Pinpoint the cell where the given text exists, returning its [X, Y] midpoint coordinate. 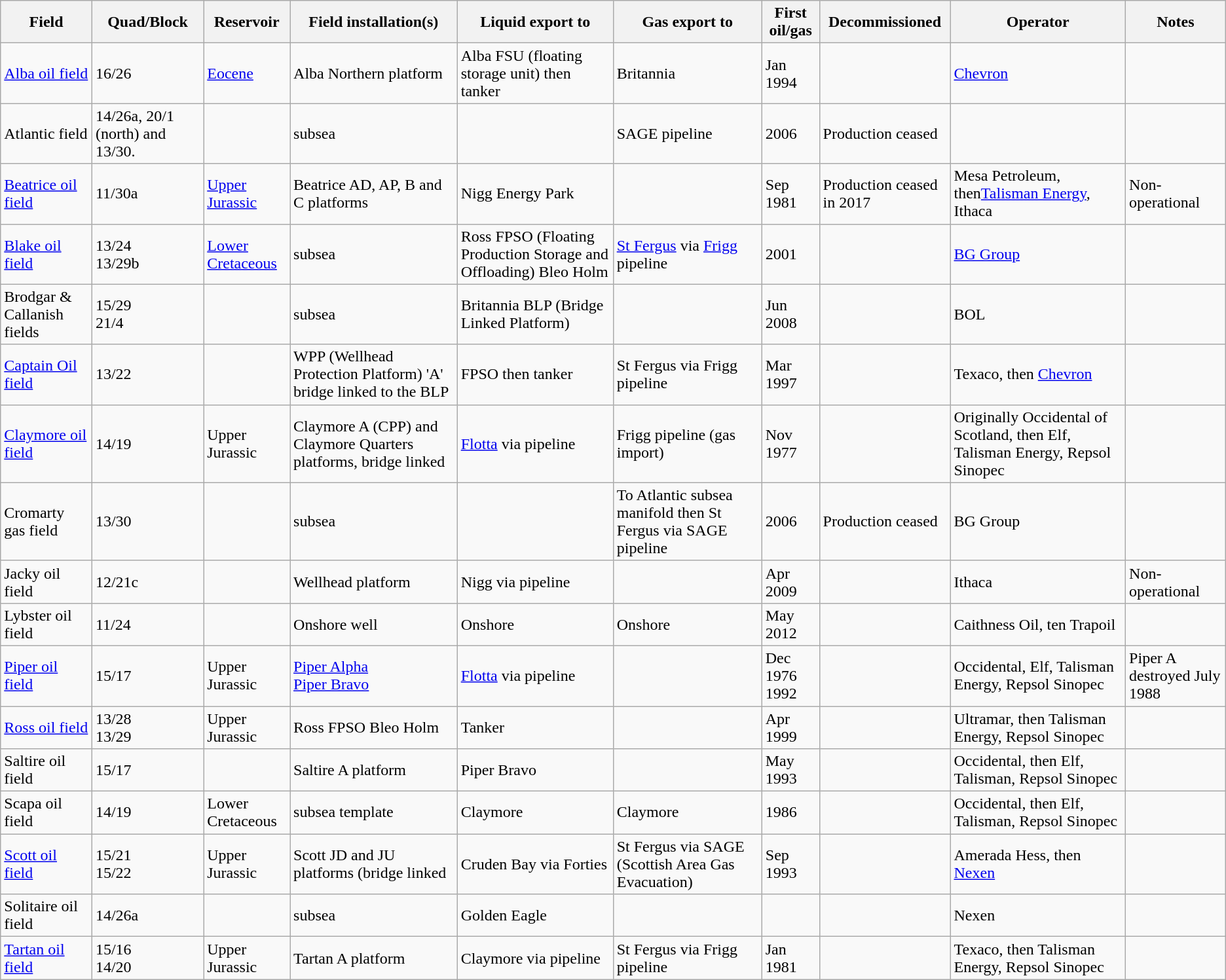
Captain Oil field [46, 374]
Britannia [688, 73]
Cruden Bay via Forties [535, 864]
Ross FPSO (Floating Production Storage and Offloading) Bleo Holm [535, 254]
12/21c [147, 581]
Claymore oil field [46, 444]
To Atlantic subsea manifold then St Fergus via SAGE pipeline [688, 521]
Field installation(s) [374, 22]
BOL [1038, 314]
Onshore well [374, 625]
Atlantic field [46, 134]
Claymore via pipeline [535, 958]
15/2921/4 [147, 314]
Cromarty gas field [46, 521]
Sep 1993 [790, 864]
SAGE pipeline [688, 134]
Texaco, then Talisman Energy, Repsol Sinopec [1038, 958]
Piper AlphaPiper Bravo [374, 676]
Brodgar & Callanish fields [46, 314]
15/1614/20 [147, 958]
Apr 1999 [790, 727]
Claymore A (CPP) and Claymore Quarters platforms, bridge linked [374, 444]
Solitaire oil field [46, 915]
14/26a [147, 915]
Scott JD and JU platforms (bridge linked [374, 864]
Jan 1994 [790, 73]
Ross FPSO Bleo Holm [374, 727]
May 1993 [790, 770]
Liquid export to [535, 22]
Jan 1981 [790, 958]
Scapa oil field [46, 813]
St Fergus via SAGE (Scottish Area Gas Evacuation) [688, 864]
subsea template [374, 813]
Piper Bravo [535, 770]
11/24 [147, 625]
Nigg Energy Park [535, 194]
Decommissioned [885, 22]
Frigg pipeline (gas import) [688, 444]
Quad/Block [147, 22]
WPP (Wellhead Protection Platform) 'A' bridge linked to the BLP [374, 374]
Production ceased in 2017 [885, 194]
Ithaca [1038, 581]
Dec 19761992 [790, 676]
Lybster oil field [46, 625]
13/2413/29b [147, 254]
Scott oil field [46, 864]
Golden Eagle [535, 915]
Saltire oil field [46, 770]
Occidental, Elf, Talisman Energy, Repsol Sinopec [1038, 676]
Jun 2008 [790, 314]
First oil/gas [790, 22]
Jacky oil field [46, 581]
May 2012 [790, 625]
Alba oil field [46, 73]
Eocene [247, 73]
Tartan A platform [374, 958]
Apr 2009 [790, 581]
Nexen [1038, 915]
Blake oil field [46, 254]
13/30 [147, 521]
Wellhead platform [374, 581]
Piper A destroyed July 1988 [1176, 676]
Notes [1176, 22]
Saltire A platform [374, 770]
Britannia BLP (Bridge Linked Platform) [535, 314]
Alba Northern platform [374, 73]
Beatrice oil field [46, 194]
16/26 [147, 73]
Nov 1977 [790, 444]
Sep 1981 [790, 194]
Originally Occidental of Scotland, then Elf, Talisman Energy, Repsol Sinopec [1038, 444]
Mesa Petroleum, thenTalisman Energy, Ithaca [1038, 194]
13/22 [147, 374]
15/2115/22 [147, 864]
Ultramar, then Talisman Energy, Repsol Sinopec [1038, 727]
Mar 1997 [790, 374]
FPSO then tanker [535, 374]
13/2813/29 [147, 727]
Beatrice AD, AP, B and C platforms [374, 194]
Field [46, 22]
Amerada Hess, then Nexen [1038, 864]
1986 [790, 813]
Piper oil field [46, 676]
Ross oil field [46, 727]
Tanker [535, 727]
Gas export to [688, 22]
11/30a [147, 194]
Chevron [1038, 73]
Reservoir [247, 22]
Tartan oil field [46, 958]
Caithness Oil, ten Trapoil [1038, 625]
Alba FSU (floating storage unit) then tanker [535, 73]
14/26a, 20/1 (north) and 13/30. [147, 134]
Texaco, then Chevron [1038, 374]
Operator [1038, 22]
2001 [790, 254]
Nigg via pipeline [535, 581]
